Search for the cell housing the specified text and yield its (X, Y) center coordinate. 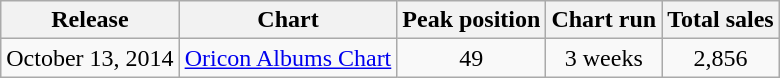
Total sales (721, 20)
Oricon Albums Chart (288, 58)
2,856 (721, 58)
Release (90, 20)
Chart (288, 20)
3 weeks (604, 58)
Peak position (472, 20)
October 13, 2014 (90, 58)
49 (472, 58)
Chart run (604, 20)
